Extract the [x, y] coordinate from the center of the cell holding the provided text.  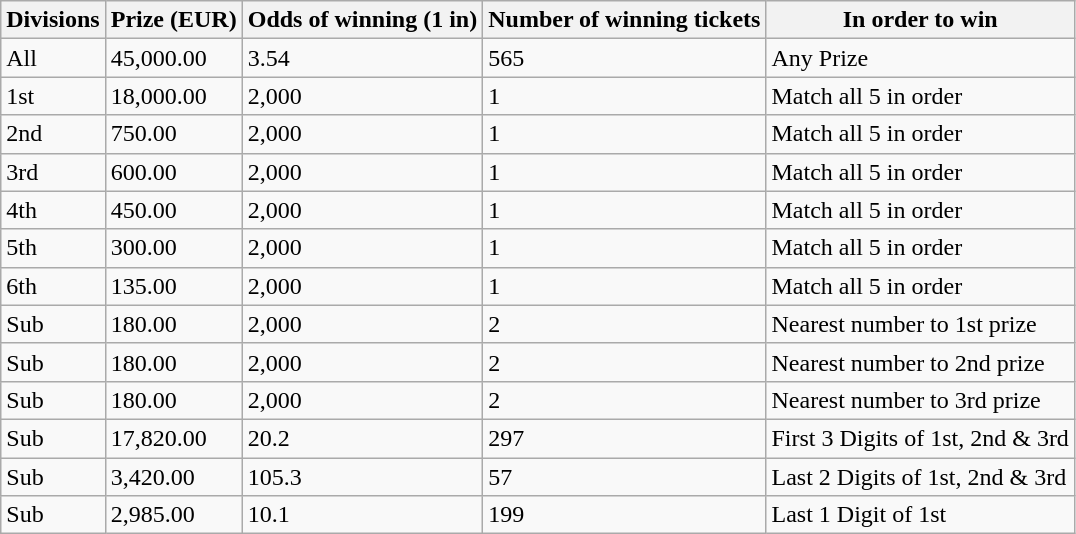
1st [53, 96]
565 [624, 58]
Prize (EUR) [174, 20]
6th [53, 286]
Divisions [53, 20]
Any Prize [920, 58]
2,985.00 [174, 515]
45,000.00 [174, 58]
Last 1 Digit of 1st [920, 515]
4th [53, 210]
3rd [53, 172]
199 [624, 515]
20.2 [362, 438]
300.00 [174, 248]
18,000.00 [174, 96]
Last 2 Digits of 1st, 2nd & 3rd [920, 477]
10.1 [362, 515]
All [53, 58]
600.00 [174, 172]
105.3 [362, 477]
750.00 [174, 134]
450.00 [174, 210]
57 [624, 477]
3,420.00 [174, 477]
297 [624, 438]
In order to win [920, 20]
5th [53, 248]
17,820.00 [174, 438]
3.54 [362, 58]
Nearest number to 3rd prize [920, 400]
2nd [53, 134]
135.00 [174, 286]
Number of winning tickets [624, 20]
Nearest number to 1st prize [920, 324]
First 3 Digits of 1st, 2nd & 3rd [920, 438]
Nearest number to 2nd prize [920, 362]
Odds of winning (1 in) [362, 20]
